Scan for the cell matching the given text and deliver its (X, Y) coordinate at center. 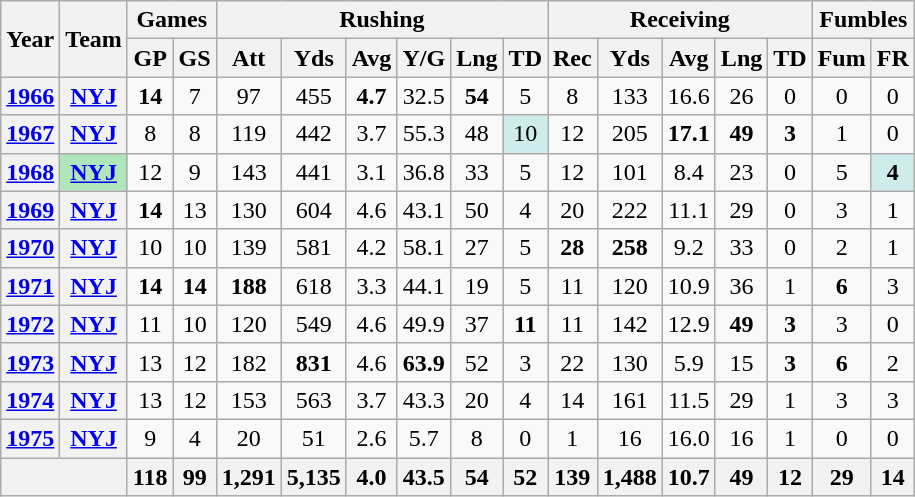
1,291 (248, 477)
63.9 (424, 362)
1967 (30, 134)
43.3 (424, 400)
28 (573, 248)
153 (248, 400)
16.6 (688, 96)
50 (477, 210)
Rushing (382, 20)
3.3 (372, 286)
142 (630, 324)
1972 (30, 324)
51 (314, 438)
GP (150, 58)
618 (314, 286)
4.2 (372, 248)
1970 (30, 248)
27 (477, 248)
143 (248, 172)
15 (741, 362)
7 (194, 96)
32.5 (424, 96)
Receiving (680, 20)
58.1 (424, 248)
222 (630, 210)
1966 (30, 96)
GS (194, 58)
10.9 (688, 286)
182 (248, 362)
Y/G (424, 58)
5,135 (314, 477)
49.9 (424, 324)
101 (630, 172)
48 (477, 134)
441 (314, 172)
Team (94, 39)
Att (248, 58)
36.8 (424, 172)
581 (314, 248)
5.9 (688, 362)
1973 (30, 362)
11.1 (688, 210)
549 (314, 324)
16.0 (688, 438)
1969 (30, 210)
11.5 (688, 400)
FR (892, 58)
43.5 (424, 477)
2.6 (372, 438)
44.1 (424, 286)
17.1 (688, 134)
563 (314, 400)
Fumbles (863, 20)
19 (477, 286)
442 (314, 134)
10.7 (688, 477)
161 (630, 400)
99 (194, 477)
1,488 (630, 477)
Fum (842, 58)
37 (477, 324)
1974 (30, 400)
831 (314, 362)
Games (172, 20)
119 (248, 134)
1971 (30, 286)
4.0 (372, 477)
8.4 (688, 172)
22 (573, 362)
36 (741, 286)
188 (248, 286)
4.7 (372, 96)
5.7 (424, 438)
455 (314, 96)
43.1 (424, 210)
604 (314, 210)
133 (630, 96)
205 (630, 134)
23 (741, 172)
3.1 (372, 172)
26 (741, 96)
12.9 (688, 324)
118 (150, 477)
97 (248, 96)
Year (30, 39)
9.2 (688, 248)
Rec (573, 58)
1975 (30, 438)
1968 (30, 172)
55.3 (424, 134)
258 (630, 248)
